Identify which cell holds the provided text, then report its (x, y) central coordinate. 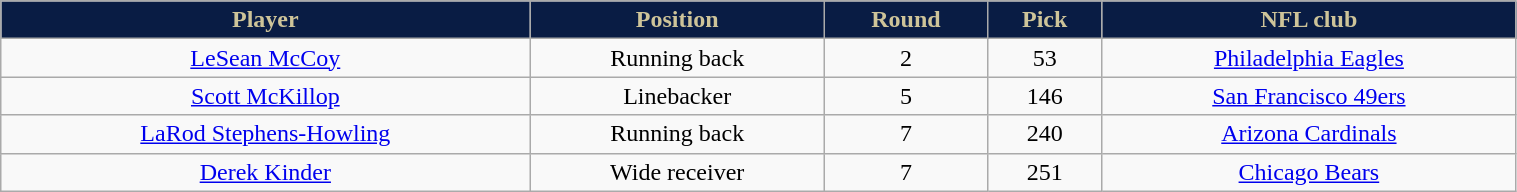
San Francisco 49ers (1309, 96)
Arizona Cardinals (1309, 134)
LaRod Stephens-Howling (266, 134)
251 (1044, 172)
5 (906, 96)
Scott McKillop (266, 96)
NFL club (1309, 20)
Player (266, 20)
LeSean McCoy (266, 58)
Philadelphia Eagles (1309, 58)
53 (1044, 58)
Pick (1044, 20)
240 (1044, 134)
Position (678, 20)
2 (906, 58)
Wide receiver (678, 172)
Chicago Bears (1309, 172)
Linebacker (678, 96)
Derek Kinder (266, 172)
146 (1044, 96)
Round (906, 20)
